Return (X, Y) of the center of cell containing provided text 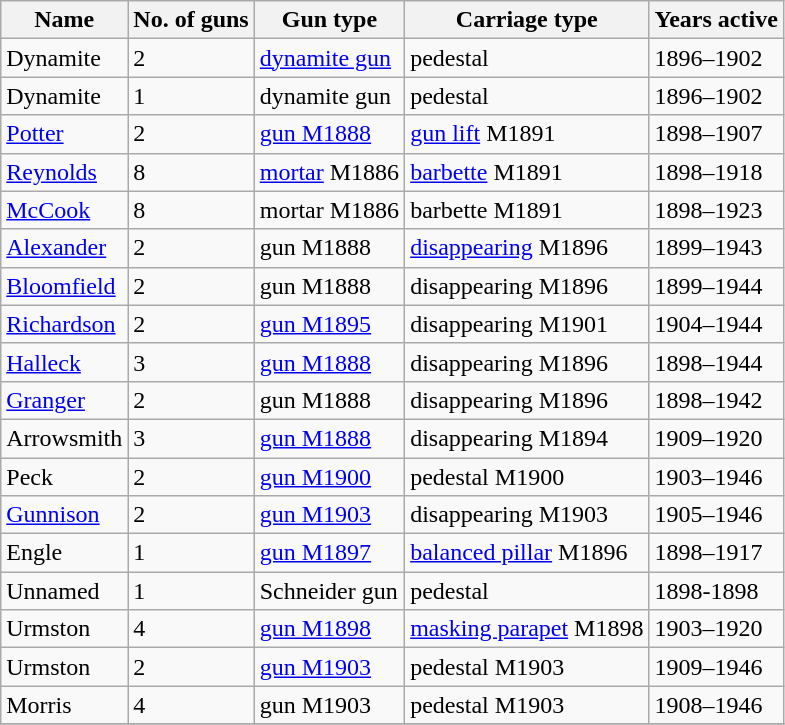
1904–1944 (716, 324)
Engle (64, 553)
1899–1944 (716, 286)
1903–1920 (716, 629)
Richardson (64, 324)
1899–1943 (716, 248)
Years active (716, 20)
Schneider gun (329, 591)
1903–1946 (716, 477)
gun M1900 (329, 477)
1898–1923 (716, 210)
1898–1942 (716, 400)
Arrowsmith (64, 438)
gun lift M1891 (527, 134)
disappearing M1903 (527, 515)
1898–1918 (716, 172)
gun M1895 (329, 324)
Morris (64, 705)
1898–1907 (716, 134)
balanced pillar M1896 (527, 553)
Reynolds (64, 172)
gun M1898 (329, 629)
Unnamed (64, 591)
Granger (64, 400)
disappearing M1901 (527, 324)
1898–1917 (716, 553)
1909–1920 (716, 438)
Halleck (64, 362)
Peck (64, 477)
Carriage type (527, 20)
1905–1946 (716, 515)
1909–1946 (716, 667)
1908–1946 (716, 705)
Name (64, 20)
1898-1898 (716, 591)
Gun type (329, 20)
pedestal M1900 (527, 477)
Gunnison (64, 515)
McCook (64, 210)
Alexander (64, 248)
Bloomfield (64, 286)
disappearing M1894 (527, 438)
1898–1944 (716, 362)
Potter (64, 134)
masking parapet M1898 (527, 629)
No. of guns (191, 20)
gun M1897 (329, 553)
